Return (x, y) of the center of cell containing provided text 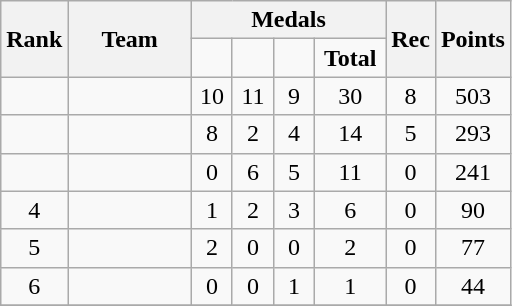
14 (350, 134)
10 (212, 96)
3 (294, 210)
Rank (34, 39)
9 (294, 96)
44 (472, 286)
30 (350, 96)
241 (472, 172)
77 (472, 248)
503 (472, 96)
Rec (411, 39)
Team (130, 39)
Medals (288, 20)
293 (472, 134)
Total (350, 58)
Points (472, 39)
90 (472, 210)
